Detect which cell encompasses the target text, then output its (x, y) center coordinate. 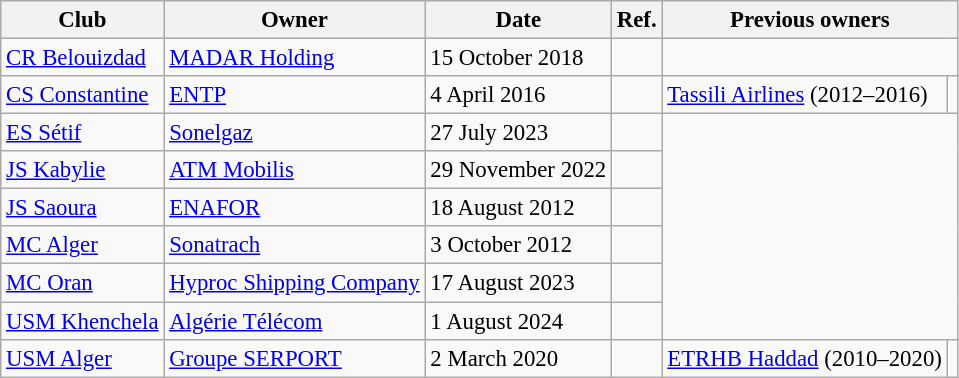
JS Kabylie (82, 170)
ENAFOR (294, 208)
Hyproc Shipping Company (294, 283)
USM Khenchela (82, 321)
Sonelgaz (294, 133)
15 October 2018 (518, 58)
Algérie Télécom (294, 321)
ES Sétif (82, 133)
4 April 2016 (518, 95)
MC Alger (82, 245)
3 October 2012 (518, 245)
Date (518, 20)
1 August 2024 (518, 321)
Tassili Airlines (2012–2016) (804, 95)
29 November 2022 (518, 170)
Club (82, 20)
Sonatrach (294, 245)
17 August 2023 (518, 283)
18 August 2012 (518, 208)
Ref. (637, 20)
27 July 2023 (518, 133)
JS Saoura (82, 208)
ATM Mobilis (294, 170)
Owner (294, 20)
USM Alger (82, 358)
ETRHB Haddad (2010–2020) (804, 358)
CS Constantine (82, 95)
MC Oran (82, 283)
Previous owners (810, 20)
2 March 2020 (518, 358)
ENTP (294, 95)
Groupe SERPORT (294, 358)
CR Belouizdad (82, 58)
MADAR Holding (294, 58)
